Locate the cell with the specified text and output its (X, Y) center coordinate. 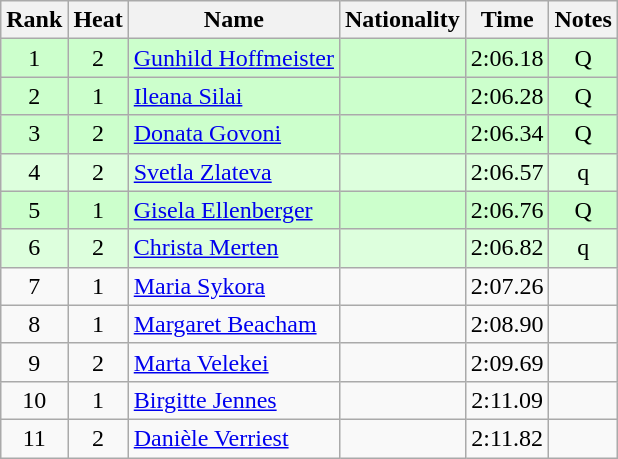
11 (34, 438)
2:08.90 (507, 324)
2:06.76 (507, 210)
2:06.82 (507, 248)
Name (234, 20)
Heat (98, 20)
Birgitte Jennes (234, 400)
4 (34, 172)
2:09.69 (507, 362)
2:11.09 (507, 400)
2:07.26 (507, 286)
Margaret Beacham (234, 324)
Danièle Verriest (234, 438)
2:06.34 (507, 134)
Maria Sykora (234, 286)
Gunhild Hoffmeister (234, 58)
Ileana Silai (234, 96)
Svetla Zlateva (234, 172)
Time (507, 20)
Rank (34, 20)
2:11.82 (507, 438)
Gisela Ellenberger (234, 210)
2:06.18 (507, 58)
7 (34, 286)
Christa Merten (234, 248)
10 (34, 400)
Notes (583, 20)
6 (34, 248)
Marta Velekei (234, 362)
8 (34, 324)
2:06.28 (507, 96)
Donata Govoni (234, 134)
9 (34, 362)
Nationality (402, 20)
5 (34, 210)
2:06.57 (507, 172)
3 (34, 134)
